Return the (x, y) coordinate for the center point of the cell that contains the specified text.  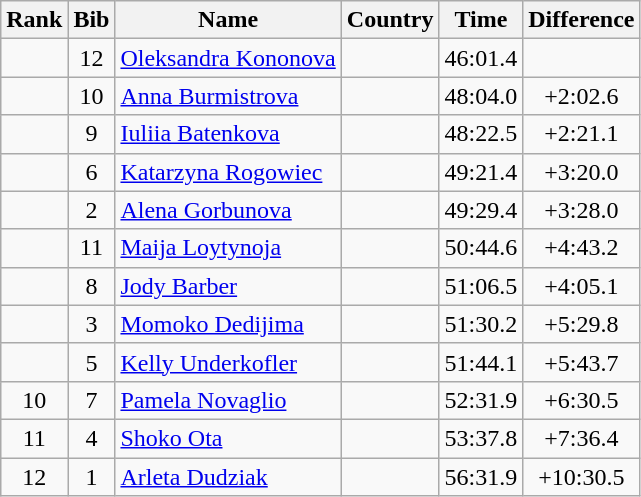
2 (92, 210)
Anna Burmistrova (228, 96)
46:01.4 (481, 58)
+2:21.1 (582, 134)
49:21.4 (481, 172)
51:30.2 (481, 324)
Name (228, 20)
52:31.9 (481, 400)
56:31.9 (481, 477)
Difference (582, 20)
Jody Barber (228, 286)
6 (92, 172)
+2:02.6 (582, 96)
Shoko Ota (228, 438)
Time (481, 20)
5 (92, 362)
Iuliia Batenkova (228, 134)
9 (92, 134)
+7:36.4 (582, 438)
+10:30.5 (582, 477)
7 (92, 400)
48:04.0 (481, 96)
Arleta Dudziak (228, 477)
51:44.1 (481, 362)
4 (92, 438)
Pamela Novaglio (228, 400)
+3:20.0 (582, 172)
Rank (34, 20)
+4:43.2 (582, 248)
Country (390, 20)
+6:30.5 (582, 400)
Maija Loytynoja (228, 248)
1 (92, 477)
Kelly Underkofler (228, 362)
51:06.5 (481, 286)
+5:43.7 (582, 362)
Alena Gorbunova (228, 210)
Bib (92, 20)
48:22.5 (481, 134)
3 (92, 324)
+3:28.0 (582, 210)
+5:29.8 (582, 324)
Oleksandra Kononova (228, 58)
Momoko Dedijima (228, 324)
8 (92, 286)
50:44.6 (481, 248)
+4:05.1 (582, 286)
Katarzyna Rogowiec (228, 172)
53:37.8 (481, 438)
49:29.4 (481, 210)
